From the cell containing the given text, extract its center point as [x, y] coordinate. 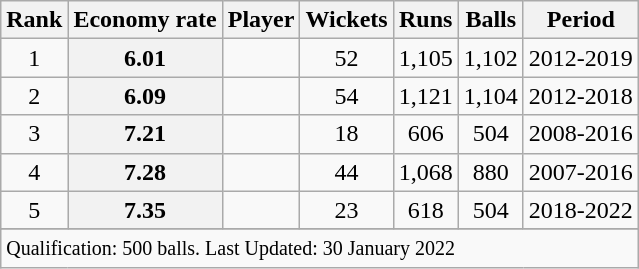
6.09 [145, 96]
52 [346, 58]
1,121 [426, 96]
1,068 [426, 172]
Period [580, 20]
2008-2016 [580, 134]
2012-2018 [580, 96]
Balls [490, 20]
1,105 [426, 58]
618 [426, 210]
1 [34, 58]
5 [34, 210]
23 [346, 210]
2 [34, 96]
Wickets [346, 20]
Rank [34, 20]
7.35 [145, 210]
44 [346, 172]
1,104 [490, 96]
2012-2019 [580, 58]
Economy rate [145, 20]
2018-2022 [580, 210]
4 [34, 172]
3 [34, 134]
54 [346, 96]
Player [261, 20]
1,102 [490, 58]
18 [346, 134]
Qualification: 500 balls. Last Updated: 30 January 2022 [320, 248]
880 [490, 172]
6.01 [145, 58]
7.28 [145, 172]
Runs [426, 20]
2007-2016 [580, 172]
7.21 [145, 134]
606 [426, 134]
